Output the [x, y] coordinate of the center of the cell containing the given text.  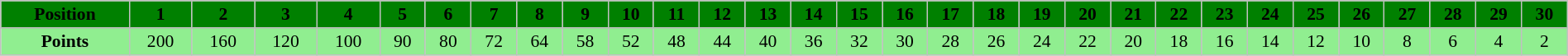
160 [223, 41]
58 [586, 41]
27 [1408, 15]
Position [65, 15]
64 [539, 41]
17 [951, 15]
44 [723, 41]
9 [586, 15]
3 [286, 15]
200 [160, 41]
80 [448, 41]
11 [676, 15]
72 [495, 41]
40 [767, 41]
29 [1499, 15]
120 [286, 41]
36 [814, 41]
48 [676, 41]
32 [858, 41]
Points [65, 41]
21 [1133, 15]
52 [630, 41]
1 [160, 15]
90 [402, 41]
13 [767, 15]
100 [348, 41]
5 [402, 15]
25 [1315, 15]
23 [1224, 15]
7 [495, 15]
19 [1042, 15]
15 [858, 15]
